Return [X, Y] of the center of cell containing provided text 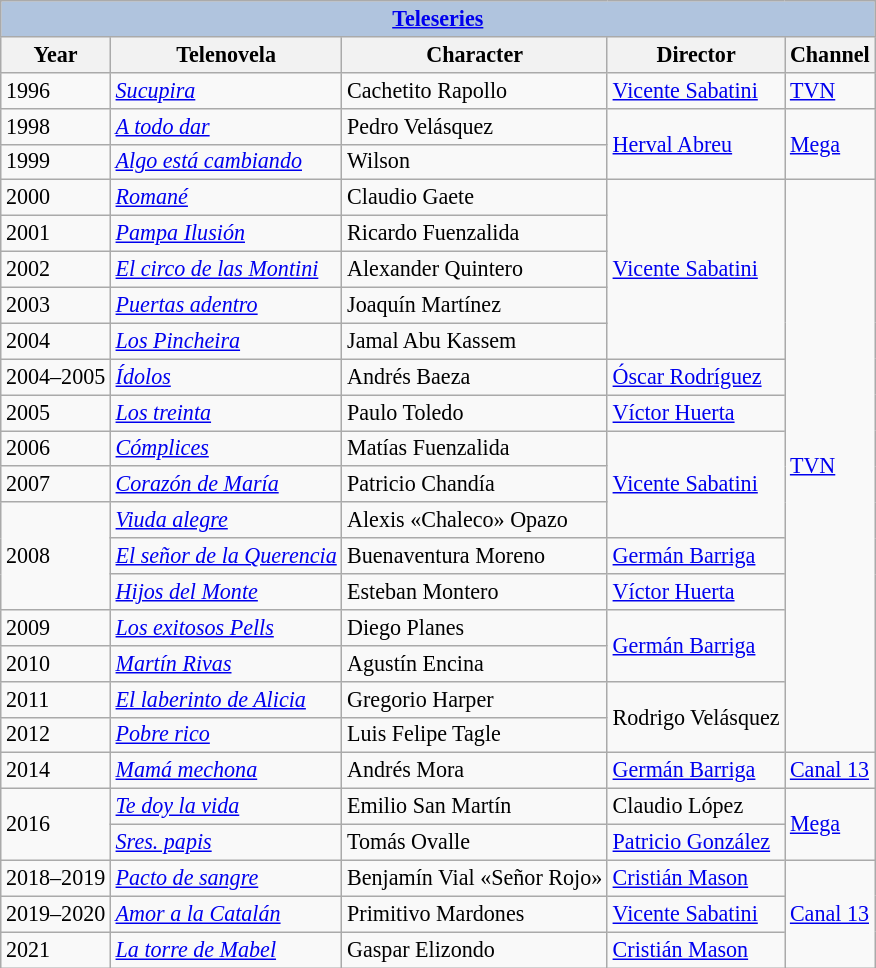
2005 [56, 412]
Alexander Quintero [475, 269]
El señor de la Querencia [226, 556]
La torre de Mabel [226, 950]
2007 [56, 484]
Te doy la vida [226, 806]
2004 [56, 341]
Wilson [475, 162]
Emilio San Martín [475, 806]
Pampa Ilusión [226, 233]
Pobre rico [226, 735]
Pacto de sangre [226, 878]
2011 [56, 699]
Cachetito Rapollo [475, 90]
Sucupira [226, 90]
Telenovela [226, 54]
Los treinta [226, 412]
1996 [56, 90]
2016 [56, 824]
Jamal Abu Kassem [475, 341]
Director [696, 54]
Algo está cambiando [226, 162]
2009 [56, 627]
2008 [56, 556]
Mamá mechona [226, 771]
Los exitosos Pells [226, 627]
Sres. papis [226, 842]
Andrés Baeza [475, 377]
2001 [56, 233]
2000 [56, 198]
Amor a la Catalán [226, 914]
Gregorio Harper [475, 699]
2012 [56, 735]
A todo dar [226, 126]
El laberinto de Alicia [226, 699]
Herval Abreu [696, 144]
2010 [56, 663]
Patricio González [696, 842]
Patricio Chandía [475, 484]
Benjamín Vial «Señor Rojo» [475, 878]
Teleseries [438, 18]
Claudio Gaete [475, 198]
Matías Fuenzalida [475, 448]
Gaspar Elizondo [475, 950]
Agustín Encina [475, 663]
Andrés Mora [475, 771]
Rodrigo Velásquez [696, 717]
El circo de las Montini [226, 269]
Romané [226, 198]
Paulo Toledo [475, 412]
Los Pincheira [226, 341]
Alexis «Chaleco» Opazo [475, 520]
Corazón de María [226, 484]
Ídolos [226, 377]
Martín Rivas [226, 663]
Tomás Ovalle [475, 842]
Viuda alegre [226, 520]
Luis Felipe Tagle [475, 735]
Esteban Montero [475, 591]
Year [56, 54]
2002 [56, 269]
Óscar Rodríguez [696, 377]
2003 [56, 305]
2004–2005 [56, 377]
Diego Planes [475, 627]
Joaquín Martínez [475, 305]
Primitivo Mardones [475, 914]
Ricardo Fuenzalida [475, 233]
Channel [830, 54]
2018–2019 [56, 878]
2019–2020 [56, 914]
2014 [56, 771]
Buenaventura Moreno [475, 556]
Character [475, 54]
1999 [56, 162]
Cómplices [226, 448]
Puertas adentro [226, 305]
2006 [56, 448]
Claudio López [696, 806]
2021 [56, 950]
Hijos del Monte [226, 591]
Pedro Velásquez [475, 126]
1998 [56, 126]
